For the text-containing cell, return its midpoint in (x, y) coordinate format. 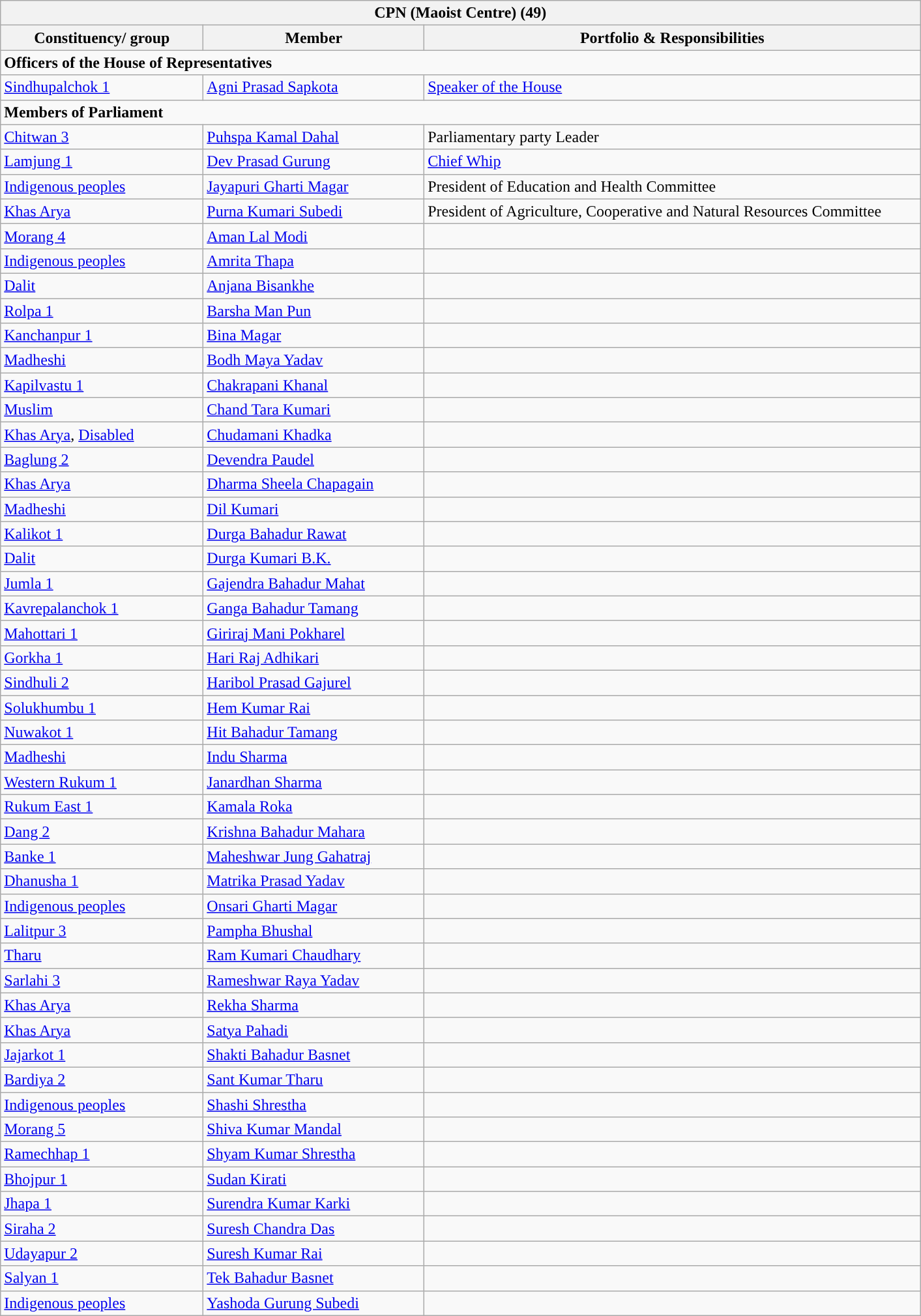
Sindhupalchok 1 (102, 87)
Dang 2 (102, 832)
Dil Kumari (314, 509)
Dharma Sheela Chapagain (314, 484)
Kalikot 1 (102, 534)
Constituency/ group (102, 38)
President of Agriculture, Cooperative and Natural Resources Committee (673, 211)
Amrita Thapa (314, 261)
Speaker of the House (673, 87)
Yashoda Gurung Subedi (314, 1303)
Durga Bahadur Rawat (314, 534)
Jajarkot 1 (102, 1055)
Bhojpur 1 (102, 1179)
Chief Whip (673, 162)
Haribol Prasad Gajurel (314, 682)
Siraha 2 (102, 1229)
Ram Kumari Chaudhary (314, 956)
Dev Prasad Gurung (314, 162)
Kamala Roka (314, 807)
Chand Tara Kumari (314, 410)
Sarlahi 3 (102, 980)
Tharu (102, 956)
Khas Arya, Disabled (102, 435)
Salyan 1 (102, 1278)
Barsha Man Pun (314, 311)
Jumla 1 (102, 583)
Hit Bahadur Tamang (314, 733)
Tek Bahadur Basnet (314, 1278)
Nuwakot 1 (102, 733)
Rekha Sharma (314, 1005)
Shiva Kumar Mandal (314, 1130)
Maheshwar Jung Gahatraj (314, 856)
Rukum East 1 (102, 807)
President of Education and Health Committee (673, 186)
Aman Lal Modi (314, 236)
Satya Pahadi (314, 1030)
Janardhan Sharma (314, 782)
Rameshwar Raya Yadav (314, 980)
Kavrepalanchok 1 (102, 608)
Purna Kumari Subedi (314, 211)
Giriraj Mani Pokharel (314, 633)
Bardiya 2 (102, 1079)
Hari Raj Adhikari (314, 658)
Member (314, 38)
Indu Sharma (314, 757)
Lamjung 1 (102, 162)
Portfolio & Responsibilities (673, 38)
Gorkha 1 (102, 658)
Officers of the House of Representatives (460, 63)
Anjana Bisankhe (314, 285)
Ganga Bahadur Tamang (314, 608)
Matrika Prasad Yadav (314, 881)
CPN (Maoist Centre) (49) (460, 13)
Onsari Gharti Magar (314, 906)
Morang 5 (102, 1130)
Agni Prasad Sapkota (314, 87)
Kanchanpur 1 (102, 336)
Krishna Bahadur Mahara (314, 832)
Shyam Kumar Shrestha (314, 1154)
Solukhumbu 1 (102, 707)
Shakti Bahadur Basnet (314, 1055)
Bina Magar (314, 336)
Chudamani Khadka (314, 435)
Sudan Kirati (314, 1179)
Jayapuri Gharti Magar (314, 186)
Bodh Maya Yadav (314, 360)
Jhapa 1 (102, 1204)
Western Rukum 1 (102, 782)
Chakrapani Khanal (314, 385)
Sant Kumar Tharu (314, 1079)
Shashi Shrestha (314, 1105)
Dhanusha 1 (102, 881)
Devendra Paudel (314, 460)
Baglung 2 (102, 460)
Gajendra Bahadur Mahat (314, 583)
Puhspa Kamal Dahal (314, 137)
Banke 1 (102, 856)
Suresh Kumar Rai (314, 1253)
Rolpa 1 (102, 311)
Members of Parliament (460, 112)
Muslim (102, 410)
Hem Kumar Rai (314, 707)
Suresh Chandra Das (314, 1229)
Lalitpur 3 (102, 931)
Durga Kumari B.K. (314, 559)
Sindhuli 2 (102, 682)
Udayapur 2 (102, 1253)
Parliamentary party Leader (673, 137)
Surendra Kumar Karki (314, 1204)
Mahottari 1 (102, 633)
Morang 4 (102, 236)
Chitwan 3 (102, 137)
Kapilvastu 1 (102, 385)
Ramechhap 1 (102, 1154)
Pampha Bhushal (314, 931)
